Output the (X, Y) coordinate of the center of the cell containing the given text.  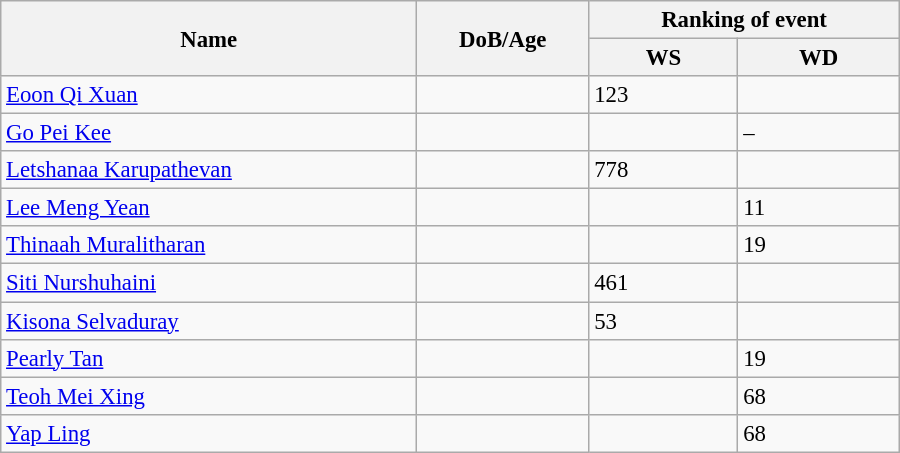
778 (664, 170)
Teoh Mei Xing (209, 396)
– (818, 133)
Pearly Tan (209, 358)
Letshanaa Karupathevan (209, 170)
Kisona Selvaduray (209, 321)
53 (664, 321)
WD (818, 58)
Lee Meng Yean (209, 208)
Ranking of event (744, 20)
WS (664, 58)
DoB/Age (503, 38)
Go Pei Kee (209, 133)
Name (209, 38)
123 (664, 95)
461 (664, 283)
Thinaah Muralitharan (209, 245)
Yap Ling (209, 433)
11 (818, 208)
Eoon Qi Xuan (209, 95)
Siti Nurshuhaini (209, 283)
